Provide the (x, y) coordinate of the cell's center where the given text is located.  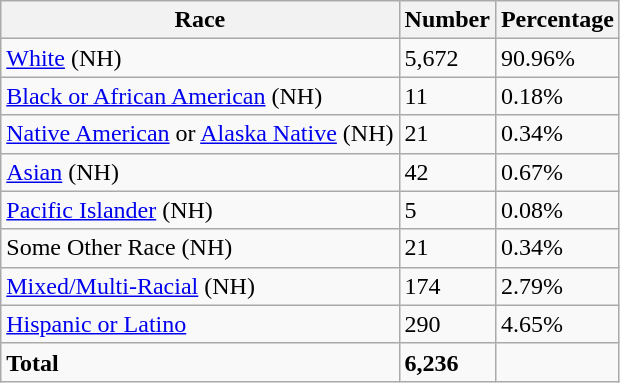
Number (447, 20)
90.96% (557, 58)
6,236 (447, 362)
Native American or Alaska Native (NH) (200, 134)
Total (200, 362)
Some Other Race (NH) (200, 248)
White (NH) (200, 58)
5,672 (447, 58)
5 (447, 210)
42 (447, 172)
Pacific Islander (NH) (200, 210)
0.18% (557, 96)
2.79% (557, 286)
Race (200, 20)
Hispanic or Latino (200, 324)
4.65% (557, 324)
290 (447, 324)
0.08% (557, 210)
Mixed/Multi-Racial (NH) (200, 286)
11 (447, 96)
Asian (NH) (200, 172)
0.67% (557, 172)
174 (447, 286)
Percentage (557, 20)
Black or African American (NH) (200, 96)
